Find where the given text appears and provide that cell's center as [X, Y] coordinate. 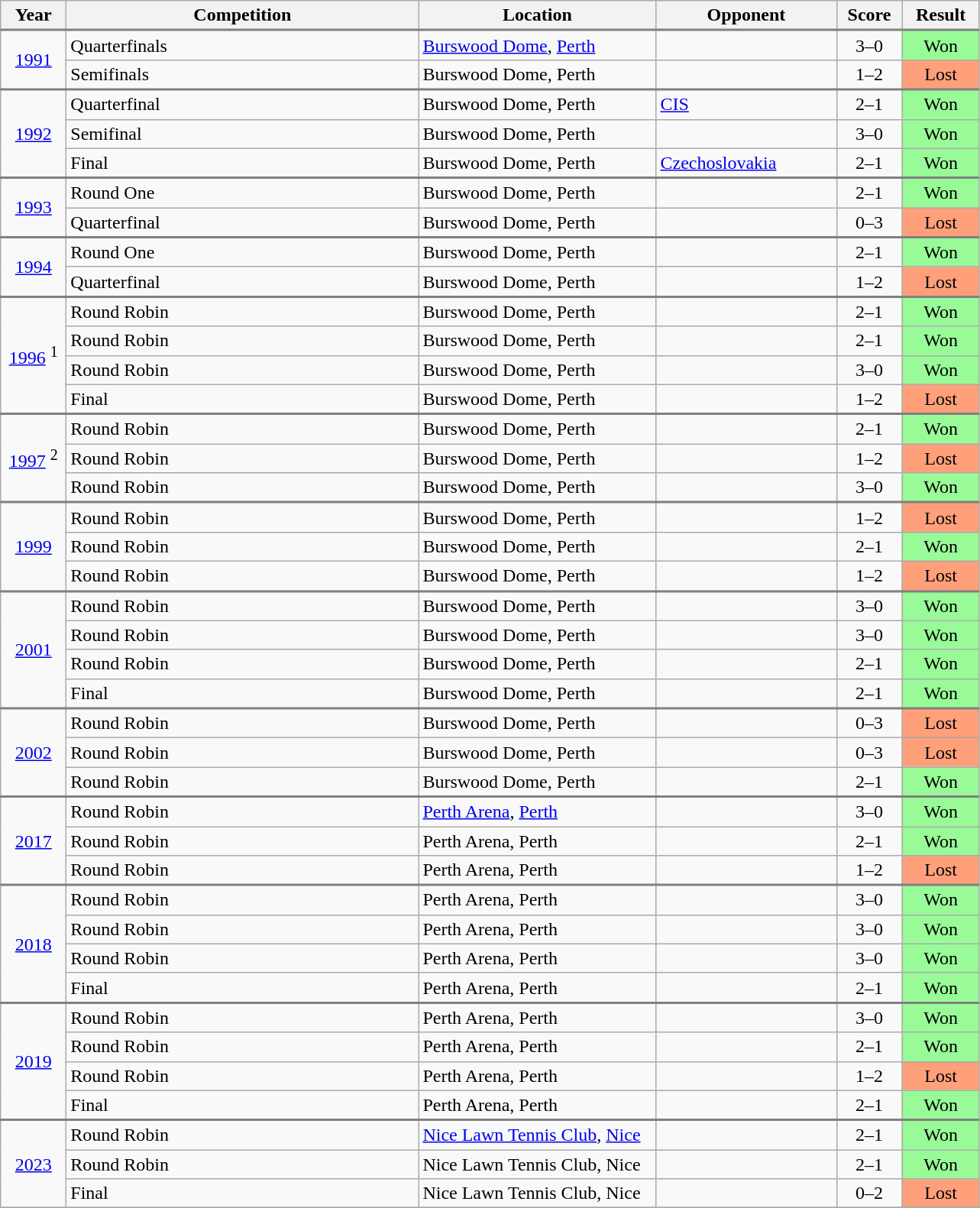
2017 [34, 841]
1997 2 [34, 458]
Result [941, 15]
2019 [34, 1061]
1993 [34, 208]
2018 [34, 944]
2001 [34, 649]
Competition [243, 15]
Score [869, 15]
Opponent [746, 15]
1994 [34, 267]
2023 [34, 1164]
Semifinal [243, 134]
1991 [34, 60]
1996 1 [34, 355]
Year [34, 15]
Location [538, 15]
Quarterfinals [243, 46]
CIS [746, 104]
Semifinals [243, 75]
2002 [34, 753]
1999 [34, 547]
0–2 [869, 1193]
Czechoslovakia [746, 164]
1992 [34, 134]
